Return the [X, Y] coordinate for the center point of the cell that contains the specified text.  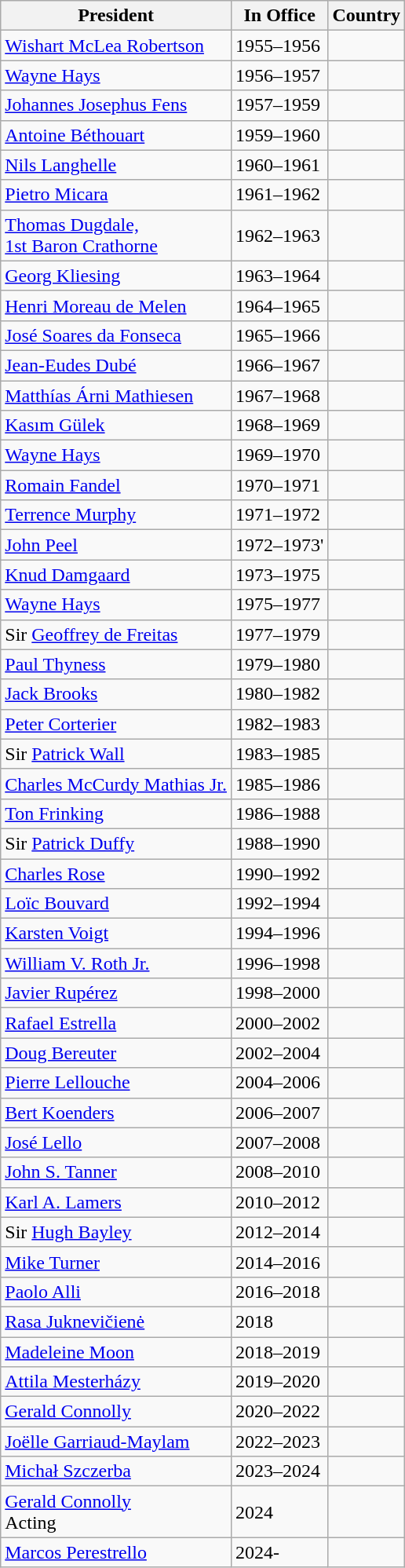
1967–1968 [279, 395]
John Peel [116, 545]
1965–1966 [279, 335]
2006–2007 [279, 1113]
2019–2020 [279, 1382]
Loïc Bouvard [116, 904]
2016–2018 [279, 1292]
Nils Langhelle [116, 165]
Paul Thyness [116, 664]
Rasa Juknevičienė [116, 1321]
1982–1983 [279, 724]
Wishart McLea Robertson [116, 46]
Sir Geoffrey de Freitas [116, 634]
1975–1977 [279, 605]
2010–2012 [279, 1202]
Joëlle Garriaud-Maylam [116, 1442]
Bert Koenders [116, 1113]
Country [367, 16]
2012–2014 [279, 1232]
Doug Bereuter [116, 1053]
Antoine Béthouart [116, 135]
1956–1957 [279, 75]
1960–1961 [279, 165]
Mike Turner [116, 1262]
1990–1992 [279, 874]
José Soares da Fonseca [116, 335]
1969–1970 [279, 455]
Madeleine Moon [116, 1351]
1979–1980 [279, 664]
Gerald ConnollyActing [116, 1512]
1964–1965 [279, 305]
Paolo Alli [116, 1292]
Henri Moreau de Melen [116, 305]
Charles Rose [116, 874]
2020–2022 [279, 1412]
Terrence Murphy [116, 515]
Ton Frinking [116, 813]
Attila Mesterházy [116, 1382]
1986–1988 [279, 813]
1959–1960 [279, 135]
1992–1994 [279, 904]
1971–1972 [279, 515]
President [116, 16]
2018–2019 [279, 1351]
2002–2004 [279, 1053]
Romain Fandel [116, 485]
2024 [279, 1512]
1985–1986 [279, 784]
1996–1998 [279, 963]
Karl A. Lamers [116, 1202]
Pietro Micara [116, 195]
Johannes Josephus Fens [116, 105]
1998–2000 [279, 993]
1962–1963 [279, 236]
Jean-Eudes Dubé [116, 365]
1963–1964 [279, 276]
2014–2016 [279, 1262]
Matthías Árni Mathiesen [116, 395]
Karsten Voigt [116, 934]
Sir Patrick Wall [116, 754]
Javier Rupérez [116, 993]
1994–1996 [279, 934]
Gerald Connolly [116, 1412]
Charles McCurdy Mathias Jr. [116, 784]
Peter Corterier [116, 724]
2023–2024 [279, 1471]
Rafael Estrella [116, 1023]
2000–2002 [279, 1023]
Michał Szczerba [116, 1471]
Marcos Perestrello [116, 1552]
1977–1979 [279, 634]
1972–1973' [279, 545]
1973–1975 [279, 575]
William V. Roth Jr. [116, 963]
Pierre Lellouche [116, 1083]
2007–2008 [279, 1142]
1970–1971 [279, 485]
2024- [279, 1552]
1966–1967 [279, 365]
1955–1956 [279, 46]
2008–2010 [279, 1172]
1968–1969 [279, 426]
Sir Patrick Duffy [116, 843]
Kasım Gülek [116, 426]
2022–2023 [279, 1442]
1988–1990 [279, 843]
Sir Hugh Bayley [116, 1232]
1983–1985 [279, 754]
Georg Kliesing [116, 276]
In Office [279, 16]
Jack Brooks [116, 694]
Thomas Dugdale, 1st Baron Crathorne [116, 236]
José Lello [116, 1142]
Knud Damgaard [116, 575]
2004–2006 [279, 1083]
1980–1982 [279, 694]
1961–1962 [279, 195]
1957–1959 [279, 105]
2018 [279, 1321]
John S. Tanner [116, 1172]
